Identify which cell holds the provided text, then report its (X, Y) central coordinate. 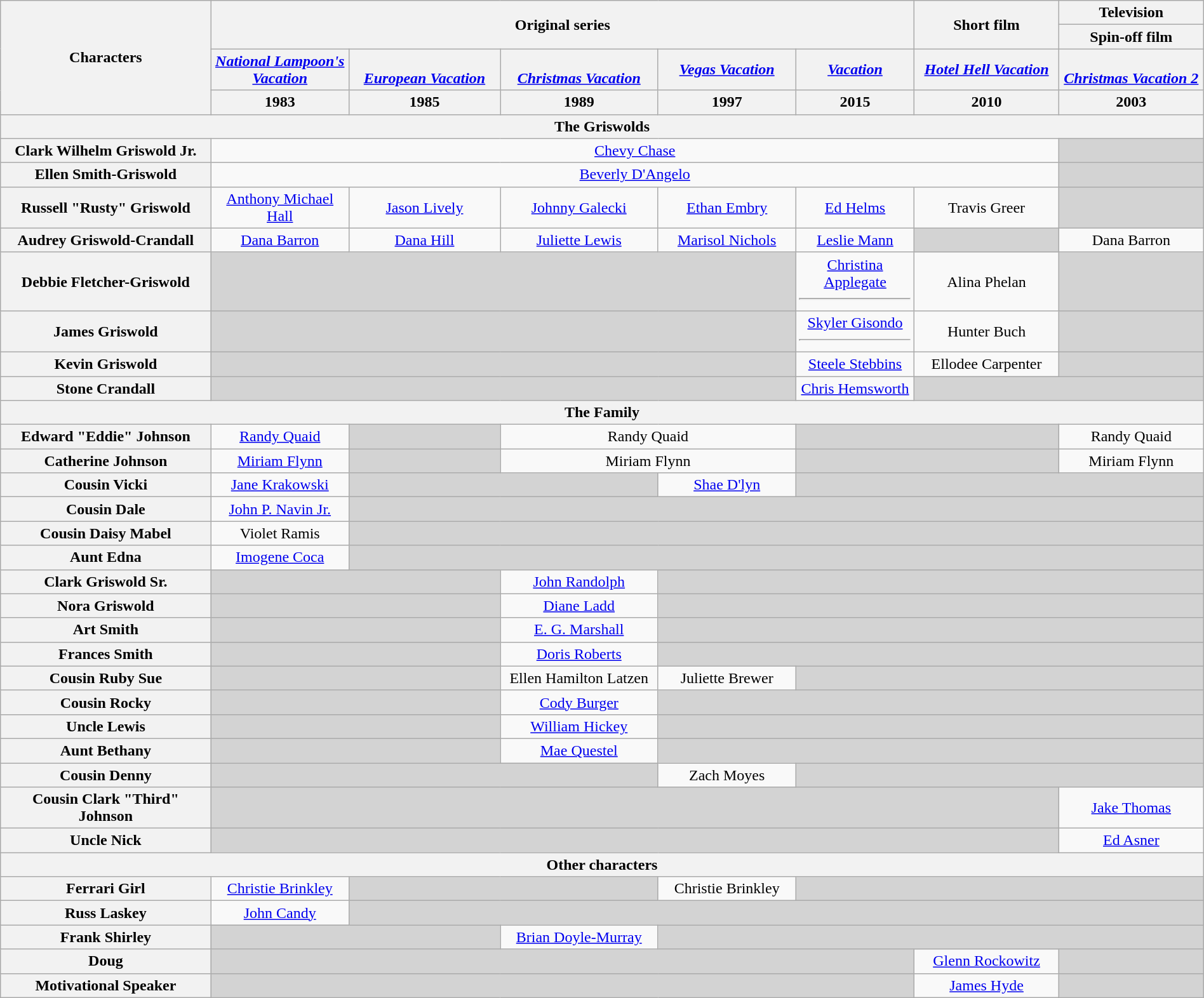
Frank Shirley (105, 937)
Spin-off film (1131, 37)
Shae D'lyn (726, 485)
2010 (987, 102)
Mae Questel (579, 750)
Motivational Speaker (105, 985)
Cousin Rocky (105, 702)
National Lampoon's Vacation (279, 70)
Stone Crandall (105, 388)
Marisol Nichols (726, 240)
Jake Thomas (1131, 808)
Cousin Clark "Third" Johnson (105, 808)
Aunt Bethany (105, 750)
1989 (579, 102)
Doris Roberts (579, 654)
Jane Krakowski (279, 485)
James Griswold (105, 331)
Travis Greer (987, 207)
European Vacation (424, 70)
Other characters (602, 865)
Uncle Nick (105, 841)
Ferrari Girl (105, 889)
Art Smith (105, 630)
Cousin Vicki (105, 485)
Ed Asner (1131, 841)
Ellen Hamilton Latzen (579, 678)
John Randolph (579, 582)
Steele Stebbins (855, 364)
The Griswolds (602, 126)
The Family (602, 413)
Original series (563, 25)
Diane Ladd (579, 606)
Anthony Michael Hall (279, 207)
Hotel Hell Vacation (987, 70)
Skyler Gisondo (855, 331)
James Hyde (987, 985)
1985 (424, 102)
Cody Burger (579, 702)
1997 (726, 102)
Catherine Johnson (105, 461)
Characters (105, 57)
E. G. Marshall (579, 630)
Television (1131, 13)
Christina Applegate (855, 281)
Brian Doyle-Murray (579, 937)
Edward "Eddie" Johnson (105, 437)
Christmas Vacation 2 (1131, 70)
Beverly D'Angelo (635, 175)
Kevin Griswold (105, 364)
Juliette Brewer (726, 678)
Audrey Griswold-Crandall (105, 240)
Chris Hemsworth (855, 388)
Zach Moyes (726, 775)
Cousin Daisy Mabel (105, 533)
Uncle Lewis (105, 726)
Violet Ramis (279, 533)
Debbie Fletcher-Griswold (105, 281)
Vegas Vacation (726, 70)
Cousin Denny (105, 775)
Frances Smith (105, 654)
Juliette Lewis (579, 240)
Dana Hill (424, 240)
Clark Griswold Sr. (105, 582)
Johnny Galecki (579, 207)
Alina Phelan (987, 281)
2015 (855, 102)
Aunt Edna (105, 557)
Leslie Mann (855, 240)
John Candy (279, 913)
2003 (1131, 102)
Hunter Buch (987, 331)
William Hickey (579, 726)
Russ Laskey (105, 913)
Christmas Vacation (579, 70)
Russell "Rusty" Griswold (105, 207)
Clark Wilhelm Griswold Jr. (105, 150)
Doug (105, 961)
Short film (987, 25)
Chevy Chase (635, 150)
John P. Navin Jr. (279, 509)
Ed Helms (855, 207)
Imogene Coca (279, 557)
Glenn Rockowitz (987, 961)
Nora Griswold (105, 606)
Ellodee Carpenter (987, 364)
Jason Lively (424, 207)
1983 (279, 102)
Cousin Ruby Sue (105, 678)
Cousin Dale (105, 509)
Vacation (855, 70)
Ethan Embry (726, 207)
Ellen Smith-Griswold (105, 175)
